Identify which cell holds the provided text, then report its [x, y] central coordinate. 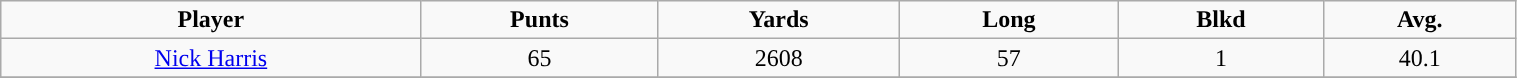
Player [211, 20]
Long [1008, 20]
1 [1220, 58]
Avg. [1420, 20]
Nick Harris [211, 58]
40.1 [1420, 58]
65 [540, 58]
Punts [540, 20]
Yards [778, 20]
2608 [778, 58]
57 [1008, 58]
Blkd [1220, 20]
